Capture the cell that displays the provided text and extract its (X, Y) central coordinate. 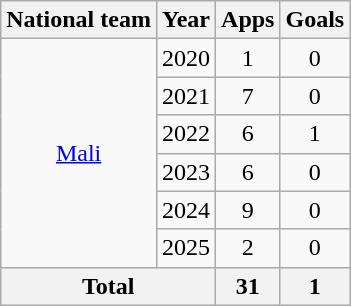
2020 (186, 58)
Goals (315, 20)
2023 (186, 172)
2025 (186, 248)
9 (248, 210)
Total (108, 286)
31 (248, 286)
Mali (79, 153)
National team (79, 20)
2024 (186, 210)
2 (248, 248)
Year (186, 20)
2021 (186, 96)
7 (248, 96)
2022 (186, 134)
Apps (248, 20)
